Return the [x, y] coordinate for the center point of the cell that contains the specified text.  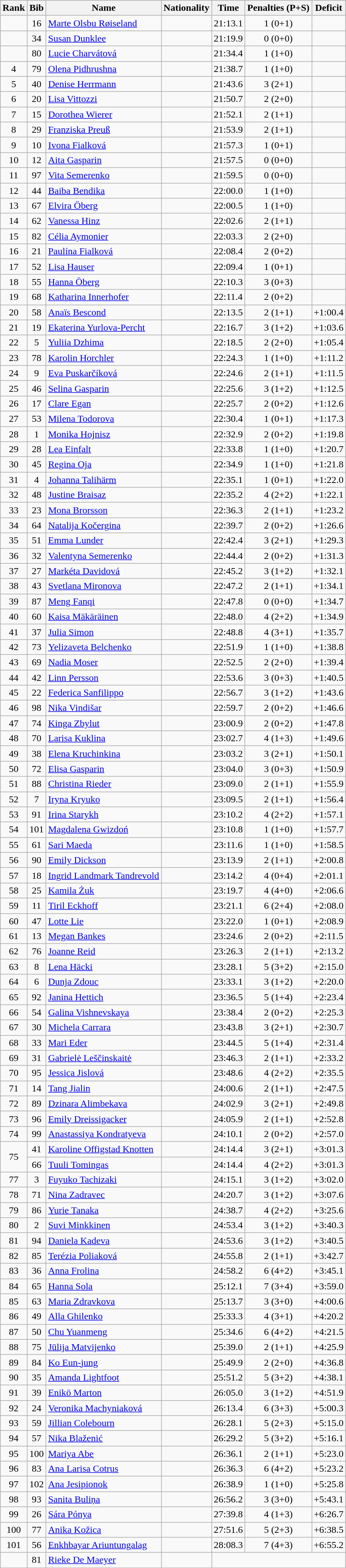
Ana Larisa Cotrus [104, 1469]
+1:50.1 [328, 754]
24:10.1 [229, 1134]
Galina Vishnevskaya [104, 1012]
Hanna Sola [104, 1286]
Clare Egan [104, 403]
Name [104, 8]
+5:15.0 [328, 1423]
22:18.5 [229, 343]
Meng Fanqi [104, 601]
+1:22.0 [328, 480]
Célia Aymonier [104, 236]
+5:25.8 [328, 1484]
22:36.3 [229, 510]
Karoline Offigstad Knotten [104, 1149]
Fuyuko Tachizaki [104, 1180]
25:49.9 [229, 1362]
+5:00.3 [328, 1408]
Tuuli Tomingas [104, 1165]
+1:19.8 [328, 434]
Amanda Lightfoot [104, 1377]
25:51.2 [229, 1377]
26:29.2 [229, 1438]
23:19.7 [229, 890]
Lisa Hauser [104, 267]
+2:57.0 [328, 1134]
+4:38.1 [328, 1377]
+2:52.8 [328, 1119]
Ivona Fialková [104, 145]
+3:42.7 [328, 1256]
+1:26.6 [328, 525]
Olena Pidhrushna [104, 69]
Mariya Abe [104, 1454]
Time [229, 8]
+2:25.3 [328, 1012]
Ekaterina Yurlova-Percht [104, 327]
22:24.3 [229, 358]
24:55.8 [229, 1256]
23:04.0 [229, 769]
+3:25.6 [328, 1210]
+1:50.9 [328, 769]
22:53.6 [229, 678]
24:53.6 [229, 1241]
Veronika Machyniaková [104, 1408]
+2:30.7 [328, 1027]
22:48.0 [229, 616]
27:39.8 [229, 1514]
Tang Jialin [104, 1088]
23:33.1 [229, 982]
Jessica Jislová [104, 1073]
24:53.4 [229, 1225]
+2:23.4 [328, 997]
Penalties (P+S) [278, 8]
Johanna Talihärm [104, 480]
24:02.9 [229, 1103]
4 (0+4) [278, 875]
Nika Vindišar [104, 708]
+1:11.5 [328, 373]
+3:40.3 [328, 1225]
Lotte Lie [104, 921]
Dzinara Alimbekava [104, 1103]
+1:00.4 [328, 312]
22:42.4 [229, 541]
22:24.6 [229, 373]
22:56.7 [229, 693]
23:48.6 [229, 1073]
+1:38.8 [328, 647]
Terézia Poliaková [104, 1256]
22:59.7 [229, 708]
23:24.6 [229, 936]
Marte Olsbu Røiseland [104, 23]
Ingrid Landmark Tandrevold [104, 875]
Kamila Żuk [104, 890]
+2:47.5 [328, 1088]
Justine Braisaz [104, 495]
Eva Puskarčíková [104, 373]
Selina Gasparin [104, 388]
Rieke De Maeyer [104, 1560]
+6:26.7 [328, 1514]
Chu Yuanmeng [104, 1332]
+3:02.0 [328, 1180]
Mona Brorsson [104, 510]
+2:35.5 [328, 1073]
Lucie Charvátová [104, 54]
23:26.3 [229, 952]
Lisa Vittozzi [104, 99]
26:28.1 [229, 1423]
+1:34.1 [328, 586]
+3:40.5 [328, 1241]
21:43.6 [229, 84]
+1:22.1 [328, 495]
Paulína Fialková [104, 251]
22:09.4 [229, 267]
Milena Todorova [104, 419]
Valentyna Semerenko [104, 556]
Tiril Eckhoff [104, 906]
+1:34.7 [328, 601]
Nika Blaženić [104, 1438]
+1:35.7 [328, 632]
23:22.0 [229, 921]
23:44.5 [229, 1043]
23:43.8 [229, 1027]
23:02.7 [229, 738]
Nina Zadravec [104, 1195]
Emily Dreissigacker [104, 1119]
Sari Maeda [104, 845]
Lea Einfalt [104, 449]
Mari Eder [104, 1043]
22:00.5 [229, 206]
25:33.3 [229, 1317]
Baiba Bendika [104, 191]
Yelizaveta Belchenko [104, 647]
Emma Lunder [104, 541]
23:14.2 [229, 875]
Suvi Minkkinen [104, 1225]
24:58.2 [229, 1271]
25:39.0 [229, 1347]
23:38.4 [229, 1012]
+1:34.9 [328, 616]
+1:49.6 [328, 738]
Irina Starykh [104, 814]
+1:47.8 [328, 723]
Enkhbayar Ariuntungalag [104, 1545]
2 [37, 1225]
+2:31.4 [328, 1043]
Susan Dunklee [104, 38]
21:38.7 [229, 69]
Deficit [328, 8]
21:19.9 [229, 38]
22:13.5 [229, 312]
22:34.9 [229, 465]
+2:00.8 [328, 860]
Joanne Reid [104, 952]
21:57.3 [229, 145]
+4:21.5 [328, 1332]
+1:32.1 [328, 571]
Denise Herrmann [104, 84]
+2:08.9 [328, 921]
Hanna Öberg [104, 282]
26:38.9 [229, 1484]
+5:23.2 [328, 1469]
Monika Hojnisz [104, 434]
7 (4+3) [278, 1545]
+5:43.1 [328, 1499]
+2:20.0 [328, 982]
23:09.5 [229, 799]
+1:29.3 [328, 541]
Christina Rieder [104, 784]
Enikö Marton [104, 1392]
Gabrielė Leščinskaitė [104, 1058]
22:32.9 [229, 434]
+1:17.3 [328, 419]
+1:58.5 [328, 845]
22:02.6 [229, 221]
Ko Eun-jung [104, 1362]
Aita Gasparin [104, 160]
Anaïs Bescond [104, 312]
Anna Frolina [104, 1271]
Elena Kruchinkina [104, 754]
Megan Bankes [104, 936]
+1:56.4 [328, 799]
23:13.9 [229, 860]
21:34.4 [229, 54]
+1:40.5 [328, 678]
21:50.7 [229, 99]
23:10.8 [229, 830]
Vanessa Hinz [104, 221]
+1:20.7 [328, 449]
23:28.1 [229, 967]
Daniela Kadeva [104, 1241]
Nationality [187, 8]
+1:12.5 [328, 388]
+4:51.9 [328, 1392]
Anastassiya Kondratyeva [104, 1134]
23:36.5 [229, 997]
22:30.4 [229, 419]
25:13.7 [229, 1301]
23:09.0 [229, 784]
+1:46.6 [328, 708]
+2:33.2 [328, 1058]
Bib [37, 8]
26:05.0 [229, 1392]
26:13.4 [229, 1408]
Regina Oja [104, 465]
Natalija Kočergina [104, 525]
24:00.6 [229, 1088]
3 [37, 1180]
+4:25.9 [328, 1347]
22:00.0 [229, 191]
Alla Ghilenko [104, 1317]
26:36.3 [229, 1469]
+1:57.1 [328, 814]
Sára Pónya [104, 1514]
22:51.9 [229, 647]
Ana Jesipionok [104, 1484]
21:52.1 [229, 114]
+3:59.0 [328, 1286]
+5:23.0 [328, 1454]
Janina Hettich [104, 997]
Vita Semerenko [104, 175]
+1:21.8 [328, 465]
+2:06.6 [328, 890]
Jillian Colebourn [104, 1423]
22:44.4 [229, 556]
24:05.9 [229, 1119]
23:46.3 [229, 1058]
Sanita Buliņa [104, 1499]
21:59.5 [229, 175]
22:48.8 [229, 632]
23:10.2 [229, 814]
Yurie Tanaka [104, 1210]
Elisa Gasparin [104, 769]
Lena Häcki [104, 967]
+1:31.3 [328, 556]
102 [37, 1484]
22:16.7 [229, 327]
26:36.1 [229, 1454]
76 [37, 952]
23:03.2 [229, 754]
Julia Simon [104, 632]
28:08.3 [229, 1545]
+4:20.2 [328, 1317]
+1:55.9 [328, 784]
+5:16.1 [328, 1438]
4 (4+0) [278, 890]
22:25.7 [229, 403]
1 [37, 434]
22:35.1 [229, 480]
22:47.8 [229, 601]
Iryna Kryuko [104, 799]
22:52.5 [229, 662]
+1:05.4 [328, 343]
22:45.2 [229, 571]
+2:08.0 [328, 906]
23:21.1 [229, 906]
22:10.3 [229, 282]
+1:23.2 [328, 510]
7 (3+4) [278, 1286]
+2:11.5 [328, 936]
Karolin Horchler [104, 358]
Emily Dickson [104, 860]
6 (2+4) [278, 906]
+1:03.6 [328, 327]
21:57.5 [229, 160]
+1:57.7 [328, 830]
24:20.7 [229, 1195]
+6:38.5 [328, 1530]
Anika Kožica [104, 1530]
+2:15.0 [328, 967]
Rank [14, 8]
+1:11.2 [328, 358]
22:47.2 [229, 586]
+4:36.8 [328, 1362]
Federica Sanfilippo [104, 693]
+2:01.1 [328, 875]
+2:13.2 [328, 952]
Kaisa Mäkäräinen [104, 616]
Katharina Innerhofer [104, 297]
21:53.9 [229, 130]
+1:12.6 [328, 403]
+4:00.6 [328, 1301]
27:51.6 [229, 1530]
23:00.9 [229, 723]
+1:39.4 [328, 662]
24:38.7 [229, 1210]
+1:43.6 [328, 693]
22:11.4 [229, 297]
Franziska Preuß [104, 130]
Dunja Zdouc [104, 982]
Markéta Davidová [104, 571]
22:39.7 [229, 525]
21:13.1 [229, 23]
24:15.1 [229, 1180]
+6:55.2 [328, 1545]
22:25.6 [229, 388]
Elvira Öberg [104, 206]
Linn Persson [104, 678]
25:34.6 [229, 1332]
+2:49.8 [328, 1103]
Magdalena Gwizdoń [104, 830]
Svetlana Mironova [104, 586]
Yuliia Dzhima [104, 343]
22:35.2 [229, 495]
Jūlija Matvijenko [104, 1347]
Nadia Moser [104, 662]
25:12.1 [229, 1286]
Michela Carrara [104, 1027]
22:03.3 [229, 236]
Larisa Kuklina [104, 738]
Maria Zdravkova [104, 1301]
22:08.4 [229, 251]
26:56.2 [229, 1499]
Dorothea Wierer [104, 114]
Kinga Zbylut [104, 723]
23:11.6 [229, 845]
6 (3+3) [278, 1408]
+3:07.6 [328, 1195]
22:33.8 [229, 449]
+3:45.1 [328, 1271]
